Capture the cell that displays the provided text and extract its [x, y] central coordinate. 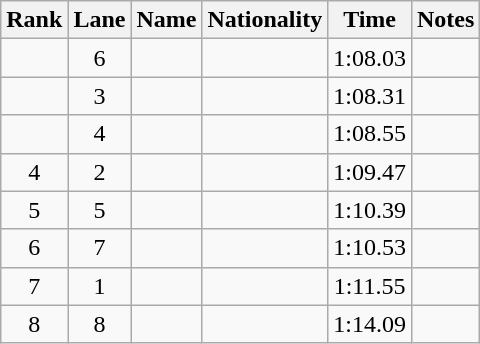
2 [100, 172]
Name [166, 20]
Notes [445, 20]
3 [100, 96]
1:08.55 [370, 134]
Rank [34, 20]
1:08.03 [370, 58]
1:10.53 [370, 248]
1:08.31 [370, 96]
1 [100, 286]
Lane [100, 20]
Nationality [265, 20]
Time [370, 20]
1:11.55 [370, 286]
1:10.39 [370, 210]
1:14.09 [370, 324]
1:09.47 [370, 172]
